Provide the (x, y) coordinate of the cell's center where the given text is located.  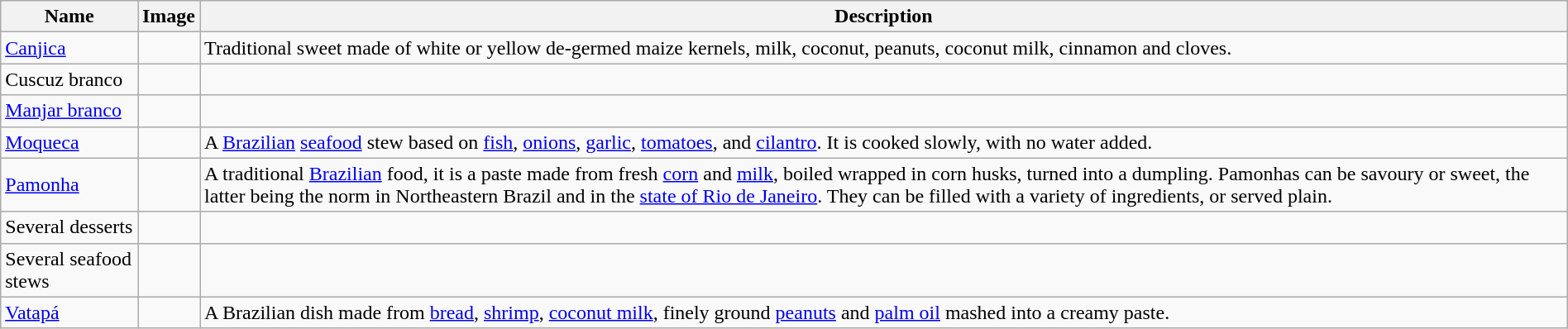
Manjar branco (69, 111)
Several seafood stews (69, 269)
Description (884, 17)
A Brazilian seafood stew based on fish, onions, garlic, tomatoes, and cilantro. It is cooked slowly, with no water added. (884, 142)
Vatapá (69, 312)
Moqueca (69, 142)
Cuscuz branco (69, 79)
A Brazilian dish made from bread, shrimp, coconut milk, finely ground peanuts and palm oil mashed into a creamy paste. (884, 312)
Traditional sweet made of white or yellow de-germed maize kernels, milk, coconut, peanuts, coconut milk, cinnamon and cloves. (884, 48)
Canjica (69, 48)
Pamonha (69, 185)
Image (169, 17)
Several desserts (69, 227)
Name (69, 17)
